Scan for the cell matching the given text and deliver its [x, y] coordinate at center. 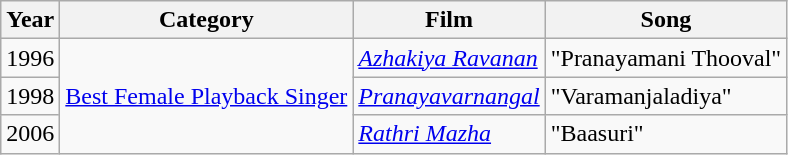
Year [30, 20]
"Varamanjaladiya" [666, 96]
2006 [30, 134]
Pranayavarnangal [449, 96]
Azhakiya Ravanan [449, 58]
Rathri Mazha [449, 134]
"Pranayamani Thooval" [666, 58]
"Baasuri" [666, 134]
1998 [30, 96]
Best Female Playback Singer [206, 96]
Film [449, 20]
Category [206, 20]
1996 [30, 58]
Song [666, 20]
